Return the [x, y] coordinate for the center point of the cell that contains the specified text.  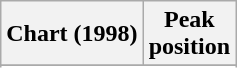
Peakposition [189, 34]
Chart (1998) [72, 34]
